Extract the [x, y] coordinate from the center of the cell holding the provided text.  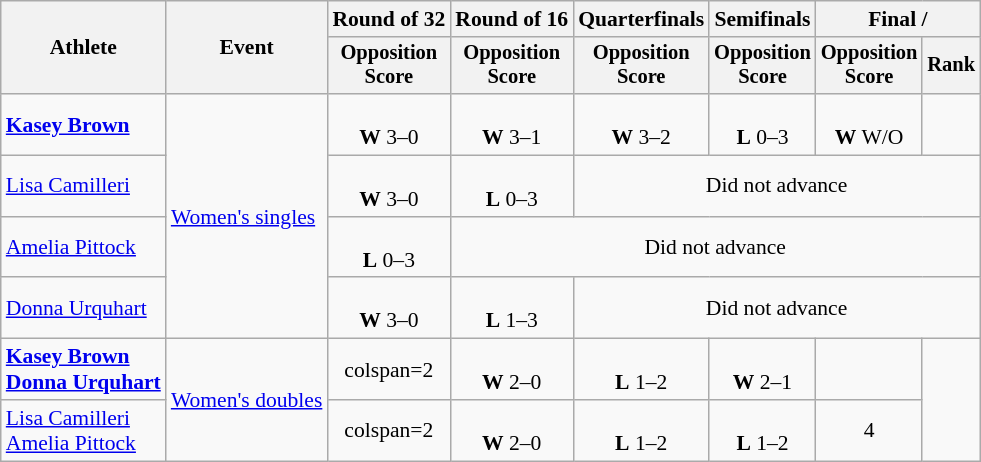
Final / [898, 19]
Women's singles [247, 216]
Kasey BrownDonna Urquhart [84, 370]
W W/O [870, 124]
4 [870, 430]
Women's doubles [247, 400]
Round of 16 [512, 19]
Semifinals [762, 19]
Event [247, 48]
Kasey Brown [84, 124]
W 2–1 [762, 370]
Lisa Camilleri [84, 186]
Rank [951, 66]
Quarterfinals [641, 19]
L 1–3 [512, 308]
W 3–2 [641, 124]
Athlete [84, 48]
Lisa CamilleriAmelia Pittock [84, 430]
Donna Urquhart [84, 308]
Round of 32 [388, 19]
W 3–1 [512, 124]
Amelia Pittock [84, 248]
